Extract the (x, y) coordinate from the center of the cell holding the provided text.  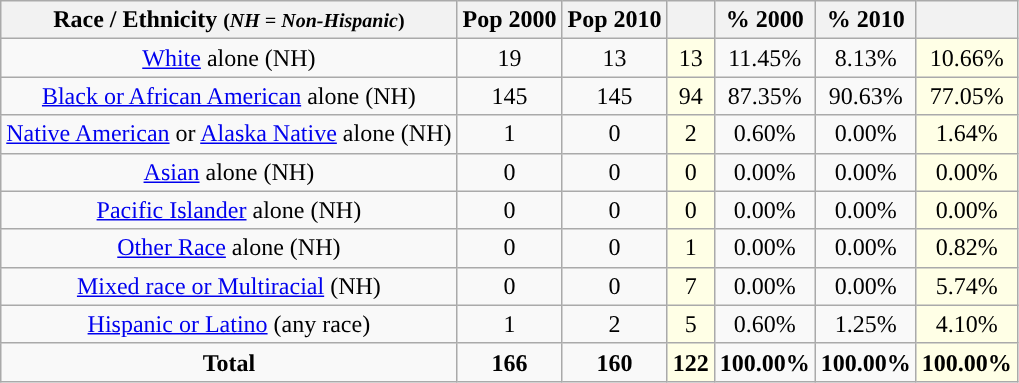
White alone (NH) (229, 58)
122 (690, 362)
77.05% (966, 96)
% 2000 (764, 20)
166 (510, 362)
Mixed race or Multiracial (NH) (229, 286)
Pop 2000 (510, 20)
94 (690, 96)
160 (614, 362)
19 (510, 58)
7 (690, 286)
% 2010 (866, 20)
Black or African American alone (NH) (229, 96)
4.10% (966, 324)
5.74% (966, 286)
Hispanic or Latino (any race) (229, 324)
Other Race alone (NH) (229, 248)
Asian alone (NH) (229, 172)
5 (690, 324)
0.82% (966, 248)
8.13% (866, 58)
1.25% (866, 324)
10.66% (966, 58)
Total (229, 362)
1.64% (966, 134)
87.35% (764, 96)
Pop 2010 (614, 20)
Native American or Alaska Native alone (NH) (229, 134)
Race / Ethnicity (NH = Non-Hispanic) (229, 20)
11.45% (764, 58)
Pacific Islander alone (NH) (229, 210)
90.63% (866, 96)
